Identify which cell holds the provided text, then report its (x, y) central coordinate. 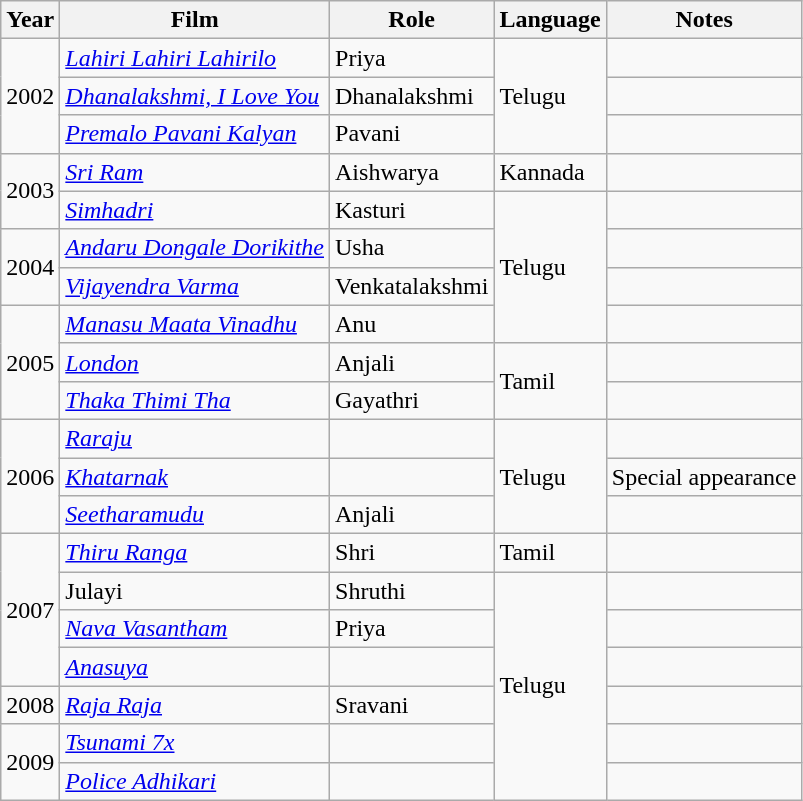
2006 (30, 476)
Nava Vasantham (195, 629)
Aishwarya (412, 172)
Julayi (195, 591)
Khatarnak (195, 477)
2002 (30, 96)
Kasturi (412, 210)
Raraju (195, 438)
Lahiri Lahiri Lahirilo (195, 58)
Dhanalakshmi (412, 96)
Pavani (412, 134)
Venkatalakshmi (412, 286)
Tsunami 7x (195, 743)
Usha (412, 248)
Shruthi (412, 591)
Language (550, 20)
Thiru Ranga (195, 553)
Police Adhikari (195, 781)
2007 (30, 610)
Andaru Dongale Dorikithe (195, 248)
Seetharamudu (195, 515)
2004 (30, 267)
Thaka Thimi Tha (195, 400)
Manasu Maata Vinadhu (195, 324)
Kannada (550, 172)
Sri Ram (195, 172)
Anasuya (195, 667)
Special appearance (704, 477)
Notes (704, 20)
Raja Raja (195, 705)
2005 (30, 362)
2008 (30, 705)
Anu (412, 324)
Sravani (412, 705)
London (195, 362)
Simhadri (195, 210)
Vijayendra Varma (195, 286)
Film (195, 20)
Shri (412, 553)
Role (412, 20)
Year (30, 20)
Premalo Pavani Kalyan (195, 134)
Dhanalakshmi, I Love You (195, 96)
Gayathri (412, 400)
2003 (30, 191)
2009 (30, 762)
